Determine the [x, y] coordinate at the center of the cell enclosing the given text.  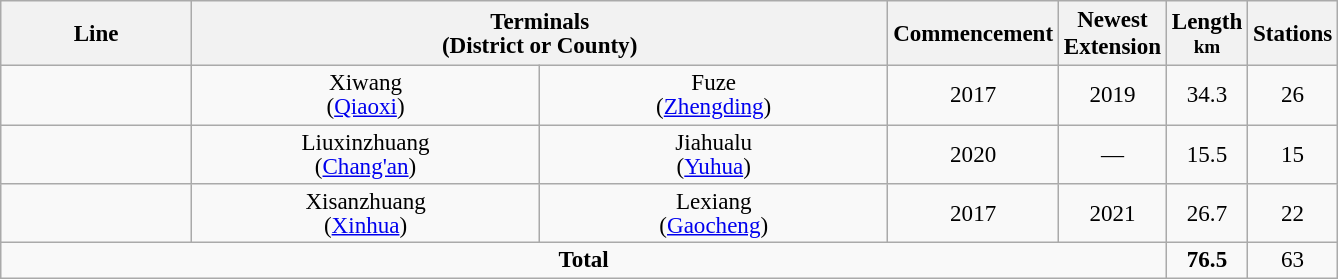
2020 [974, 154]
2021 [1112, 214]
— [1112, 154]
Commencement [974, 34]
63 [1293, 260]
15 [1293, 154]
Lexiang(Gaocheng) [714, 214]
Stations [1293, 34]
Xiwang(Qiaoxi) [365, 96]
Lengthkm [1206, 34]
15.5 [1206, 154]
NewestExtension [1112, 34]
26 [1293, 96]
Line [96, 34]
Jiahualu(Yuhua) [714, 154]
Fuze(Zhengding) [714, 96]
34.3 [1206, 96]
Total [584, 260]
26.7 [1206, 214]
22 [1293, 214]
Xisanzhuang(Xinhua) [365, 214]
76.5 [1206, 260]
Terminals(District or County) [539, 34]
Liuxinzhuang(Chang'an) [365, 154]
2019 [1112, 96]
